Provide the [x, y] coordinate of the cell's center where the given text is located.  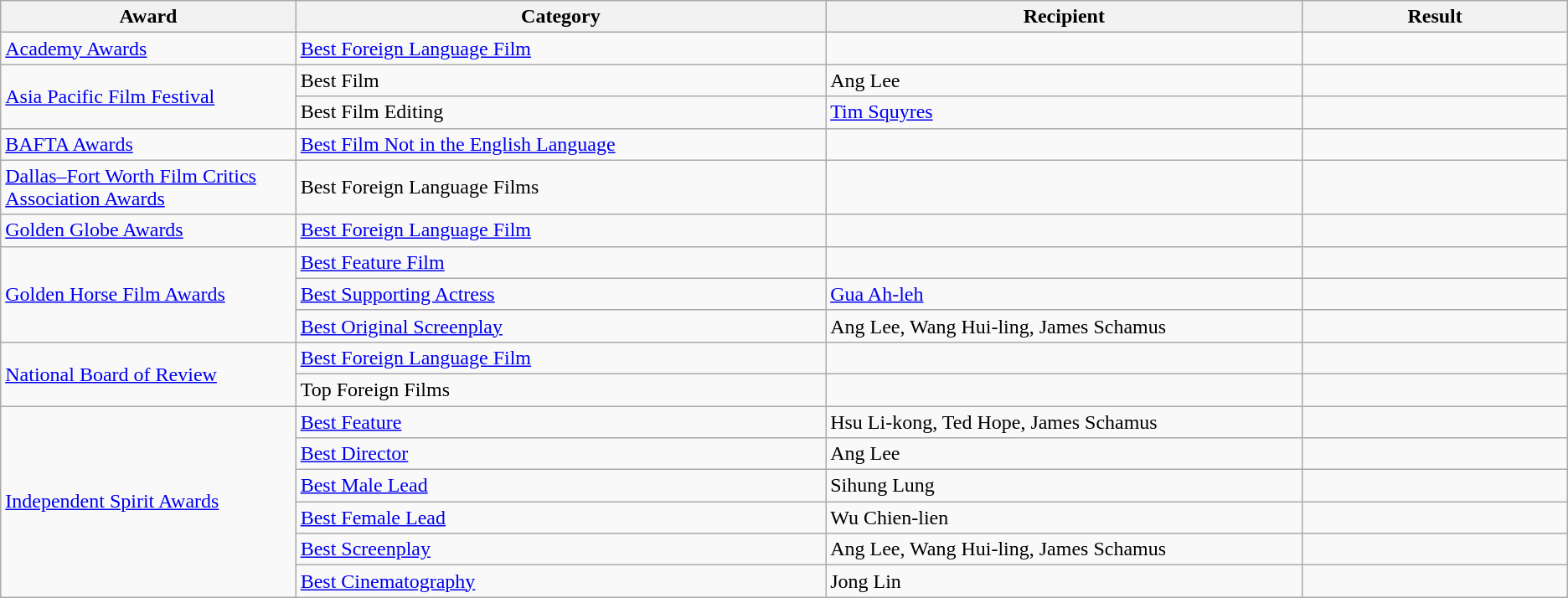
Best Film Editing [561, 112]
Best Feature Film [561, 262]
Gua Ah-leh [1064, 294]
Academy Awards [148, 49]
Best Screenplay [561, 549]
Best Foreign Language Films [561, 188]
Result [1435, 17]
Recipient [1064, 17]
BAFTA Awards [148, 144]
Best Female Lead [561, 518]
Award [148, 17]
Best Male Lead [561, 486]
Best Original Screenplay [561, 326]
Jong Lin [1064, 581]
Dallas–Fort Worth Film Critics Association Awards [148, 188]
Golden Globe Awards [148, 230]
Best Director [561, 454]
Category [561, 17]
Golden Horse Film Awards [148, 294]
Best Film [561, 80]
Best Film Not in the English Language [561, 144]
National Board of Review [148, 374]
Best Supporting Actress [561, 294]
Hsu Li-kong, Ted Hope, James Schamus [1064, 421]
Asia Pacific Film Festival [148, 96]
Best Feature [561, 421]
Wu Chien-lien [1064, 518]
Top Foreign Films [561, 389]
Tim Squyres [1064, 112]
Sihung Lung [1064, 486]
Best Cinematography [561, 581]
Independent Spirit Awards [148, 501]
